Identify which cell holds the provided text, then report its [X, Y] central coordinate. 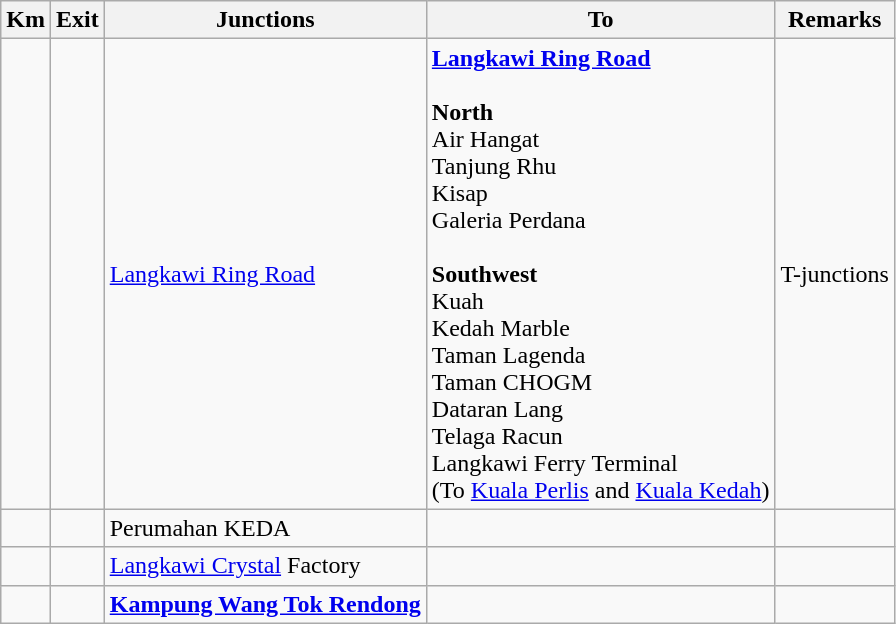
Langkawi Crystal Factory [265, 566]
Exit [77, 20]
T-junctions [835, 274]
Km [26, 20]
Junctions [265, 20]
Perumahan KEDA [265, 528]
Langkawi Ring Road [265, 274]
Remarks [835, 20]
To [600, 20]
Kampung Wang Tok Rendong [265, 604]
